Search for the cell housing the specified text and yield its [x, y] center coordinate. 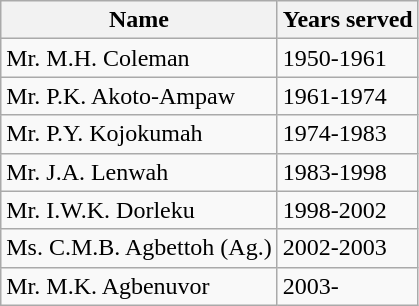
Mr. P.K. Akoto-Ampaw [139, 96]
Mr. P.Y. Kojokumah [139, 134]
1950-1961 [348, 58]
1961-1974 [348, 96]
1998-2002 [348, 210]
Mr. J.A. Lenwah [139, 172]
2003- [348, 286]
1974-1983 [348, 134]
Mr. I.W.K. Dorleku [139, 210]
Ms. C.M.B. Agbettoh (Ag.) [139, 248]
1983-1998 [348, 172]
Name [139, 20]
2002-2003 [348, 248]
Mr. M.H. Coleman [139, 58]
Mr. M.K. Agbenuvor [139, 286]
Years served [348, 20]
